Search for the cell housing the specified text and yield its [X, Y] center coordinate. 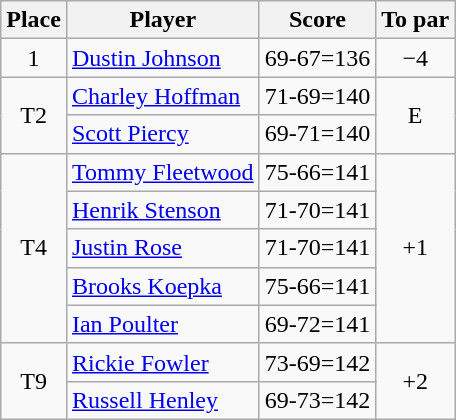
Ian Poulter [162, 324]
Place [34, 20]
T4 [34, 248]
Justin Rose [162, 248]
Brooks Koepka [162, 286]
T2 [34, 115]
71-69=140 [318, 96]
+1 [416, 248]
T9 [34, 381]
Scott Piercy [162, 134]
Player [162, 20]
Dustin Johnson [162, 58]
Charley Hoffman [162, 96]
Score [318, 20]
73-69=142 [318, 362]
Russell Henley [162, 400]
−4 [416, 58]
Tommy Fleetwood [162, 172]
69-71=140 [318, 134]
69-72=141 [318, 324]
+2 [416, 381]
To par [416, 20]
1 [34, 58]
69-67=136 [318, 58]
Rickie Fowler [162, 362]
E [416, 115]
Henrik Stenson [162, 210]
69-73=142 [318, 400]
